Determine the (X, Y) coordinate at the center of the cell enclosing the given text.  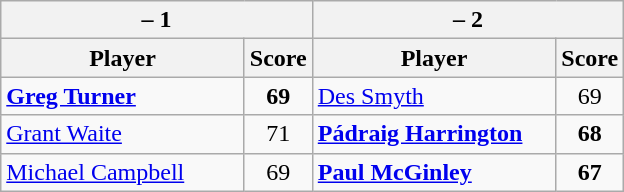
Pádraig Harrington (434, 134)
– 2 (468, 20)
67 (590, 172)
Grant Waite (123, 134)
– 1 (157, 20)
Paul McGinley (434, 172)
Michael Campbell (123, 172)
68 (590, 134)
Greg Turner (123, 96)
71 (278, 134)
Des Smyth (434, 96)
